From the cell containing the given text, extract its center point as (x, y) coordinate. 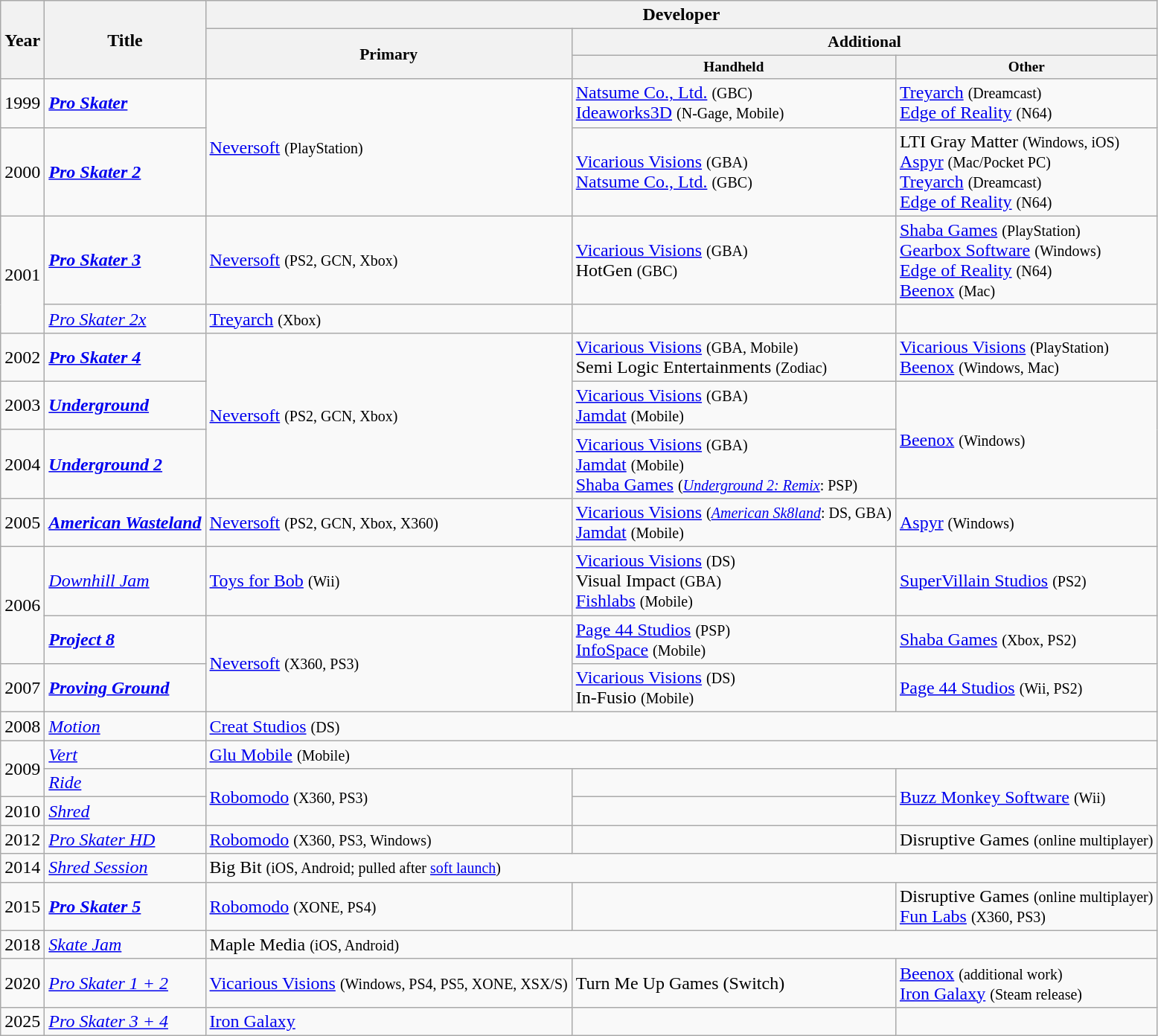
Turn Me Up Games (Switch) (734, 982)
2018 (22, 944)
Vicarious Visions (PlayStation)Beenox (Windows, Mac) (1026, 357)
2010 (22, 811)
Project 8 (125, 640)
2008 (22, 726)
Treyarch (Xbox) (388, 319)
Glu Mobile (Mobile) (682, 755)
Buzz Monkey Software (Wii) (1026, 797)
Vicarious Visions (GBA)Natsume Co., Ltd. (GBC) (734, 171)
Downhill Jam (125, 581)
Motion (125, 726)
Shaba Games (PlayStation)Gearbox Software (Windows)Edge of Reality (N64)Beenox (Mac) (1026, 260)
Vicarious Visions (DS) In-Fusio (Mobile) (734, 688)
Maple Media (iOS, Android) (682, 944)
Pro Skater 2x (125, 319)
Handheld (734, 67)
Pro Skater 5 (125, 906)
Disruptive Games (online multiplayer) (1026, 840)
Title (125, 40)
2007 (22, 688)
Page 44 Studios (PSP) InfoSpace (Mobile) (734, 640)
Pro Skater 4 (125, 357)
Ride (125, 783)
2012 (22, 840)
Vert (125, 755)
Vicarious Visions (GBA)Jamdat (Mobile) (734, 405)
2000 (22, 171)
Natsume Co., Ltd. (GBC)Ideaworks3D (N-Gage, Mobile) (734, 103)
Additional (865, 42)
2006 (22, 606)
2001 (22, 274)
Robomodo (X360, PS3, Windows) (388, 840)
Disruptive Games (online multiplayer)Fun Labs (X360, PS3) (1026, 906)
Pro Skater (125, 103)
Vicarious Visions (DS)Visual Impact (GBA)Fishlabs (Mobile) (734, 581)
Other (1026, 67)
Pro Skater HD (125, 840)
2005 (22, 522)
Iron Galaxy (388, 1021)
Developer (682, 15)
1999 (22, 103)
Robomodo (X360, PS3) (388, 797)
Page 44 Studios (Wii, PS2) (1026, 688)
Pro Skater 1 + 2 (125, 982)
Underground 2 (125, 464)
Creat Studios (DS) (682, 726)
Aspyr (Windows) (1026, 522)
Treyarch (Dreamcast)Edge of Reality (N64) (1026, 103)
Primary (388, 54)
Neversoft (X360, PS3) (388, 664)
Vicarious Visions (GBA)HotGen (GBC) (734, 260)
Pro Skater 3 + 4 (125, 1021)
Shred (125, 811)
2025 (22, 1021)
Beenox (Windows) (1026, 439)
Neversoft (PlayStation) (388, 147)
Underground (125, 405)
2020 (22, 982)
American Wasteland (125, 522)
SuperVillain Studios (PS2) (1026, 581)
LTI Gray Matter (Windows, iOS)Aspyr (Mac/Pocket PC)Treyarch (Dreamcast)Edge of Reality (N64) (1026, 171)
2009 (22, 769)
Vicarious Visions (American Sk8land: DS, GBA)Jamdat (Mobile) (734, 522)
Toys for Bob (Wii) (388, 581)
Robomodo (XONE, PS4) (388, 906)
2002 (22, 357)
Vicarious Visions (Windows, PS4, PS5, XONE, XSX/S) (388, 982)
Pro Skater 2 (125, 171)
Neversoft (PS2, GCN, Xbox, X360) (388, 522)
2004 (22, 464)
Beenox (additional work)Iron Galaxy (Steam release) (1026, 982)
Big Bit (iOS, Android; pulled after soft launch) (682, 868)
2003 (22, 405)
Proving Ground (125, 688)
Shred Session (125, 868)
2015 (22, 906)
Vicarious Visions (GBA)Jamdat (Mobile)Shaba Games (Underground 2: Remix: PSP) (734, 464)
Vicarious Visions (GBA, Mobile) Semi Logic Entertainments (Zodiac) (734, 357)
Year (22, 40)
Shaba Games (Xbox, PS2) (1026, 640)
Skate Jam (125, 944)
Pro Skater 3 (125, 260)
2014 (22, 868)
